Extract the [x, y] coordinate from the center of the cell holding the provided text.  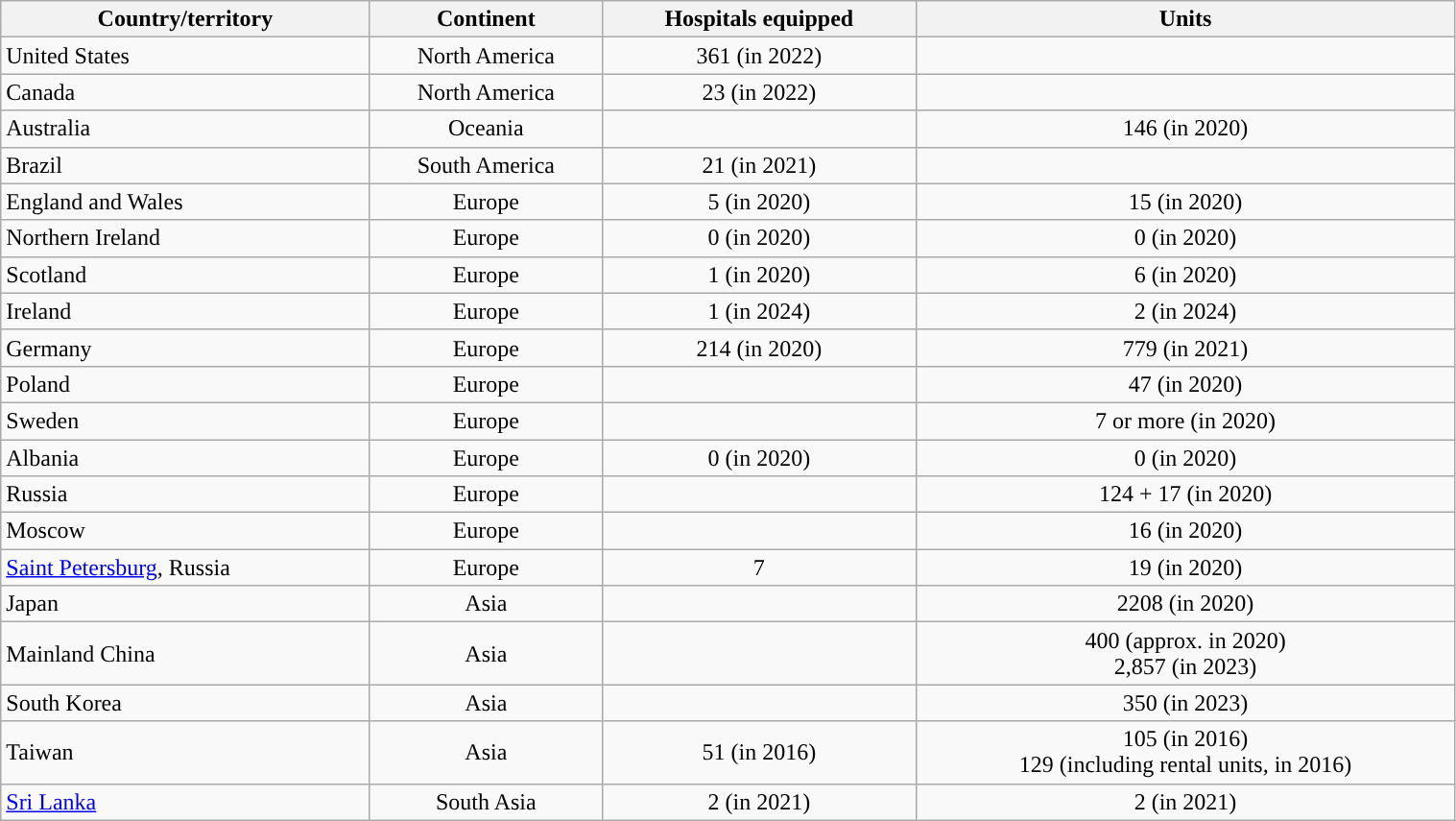
124 + 17 (in 2020) [1185, 495]
Australia [185, 129]
Units [1185, 19]
Country/territory [185, 19]
Sweden [185, 421]
Germany [185, 348]
Brazil [185, 165]
361 (in 2022) [759, 56]
Continent [486, 19]
Ireland [185, 311]
Russia [185, 495]
23 (in 2022) [759, 92]
1 (in 2020) [759, 275]
Oceania [486, 129]
South Korea [185, 703]
Northern Ireland [185, 238]
5 (in 2020) [759, 202]
7 [759, 567]
400 (approx. in 2020)2,857 (in 2023) [1185, 653]
350 (in 2023) [1185, 703]
Taiwan [185, 753]
Sri Lanka [185, 802]
6 (in 2020) [1185, 275]
21 (in 2021) [759, 165]
Albania [185, 458]
South America [486, 165]
2208 (in 2020) [1185, 604]
Moscow [185, 531]
146 (in 2020) [1185, 129]
105 (in 2016)129 (including rental units, in 2016) [1185, 753]
15 (in 2020) [1185, 202]
Hospitals equipped [759, 19]
7 or more (in 2020) [1185, 421]
Japan [185, 604]
Scotland [185, 275]
Canada [185, 92]
19 (in 2020) [1185, 567]
51 (in 2016) [759, 753]
Saint Petersburg, Russia [185, 567]
16 (in 2020) [1185, 531]
England and Wales [185, 202]
47 (in 2020) [1185, 384]
1 (in 2024) [759, 311]
2 (in 2024) [1185, 311]
South Asia [486, 802]
Poland [185, 384]
779 (in 2021) [1185, 348]
United States [185, 56]
214 (in 2020) [759, 348]
Mainland China [185, 653]
